From the cell containing the given text, extract its center point as [X, Y] coordinate. 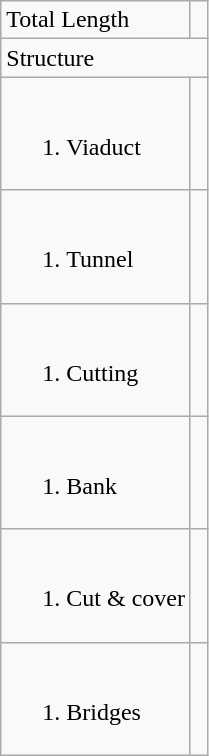
Tunnel [96, 246]
Bridges [96, 698]
Viaduct [96, 134]
Structure [104, 58]
Total Length [96, 20]
Cutting [96, 360]
Cut & cover [96, 586]
Bank [96, 472]
